Detect which cell encompasses the target text, then output its [x, y] center coordinate. 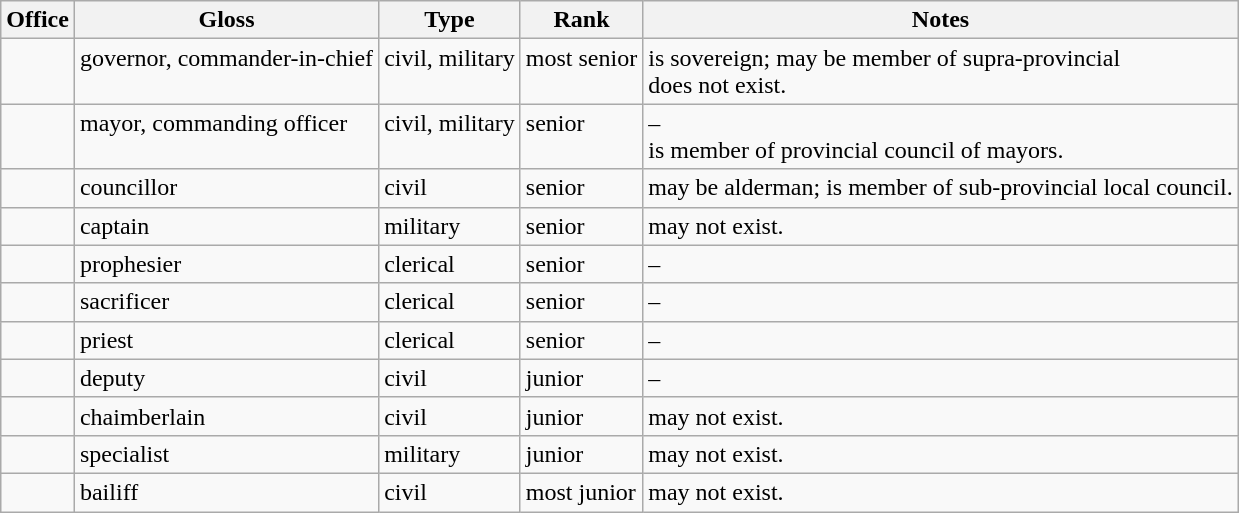
may be alderman; is member of sub-provincial local council. [941, 188]
Rank [581, 20]
bailiff [226, 492]
chaimberlain [226, 416]
councillor [226, 188]
Office [38, 20]
Gloss [226, 20]
captain [226, 226]
is sovereign; may be member of supra-provincial does not exist. [941, 72]
sacrificer [226, 302]
priest [226, 340]
Notes [941, 20]
specialist [226, 454]
– is member of provincial council of mayors. [941, 136]
most junior [581, 492]
Type [450, 20]
most senior [581, 72]
prophesier [226, 264]
mayor, commanding officer [226, 136]
deputy [226, 378]
governor, commander-in-chief [226, 72]
